Provide the (X, Y) coordinate of the cell's center where the given text is located.  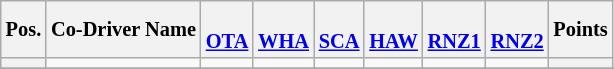
Pos. (24, 29)
RNZ2 (518, 29)
Co-Driver Name (124, 29)
WHA (284, 29)
HAW (393, 29)
OTA (227, 29)
SCA (339, 29)
RNZ1 (454, 29)
Points (581, 29)
